Find where the given text appears and provide that cell's center as (X, Y) coordinate. 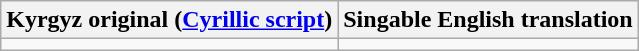
Kyrgyz original (Cyrillic script) (170, 20)
Singable English translation (488, 20)
